Output the [x, y] coordinate of the center of the cell containing the given text.  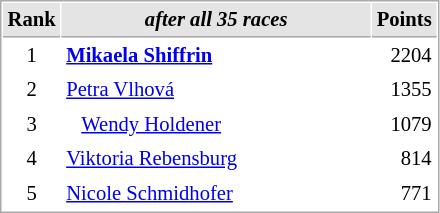
1 [32, 56]
1355 [404, 90]
Rank [32, 20]
2 [32, 90]
Nicole Schmidhofer [216, 194]
Wendy Holdener [216, 124]
4 [32, 158]
Petra Vlhová [216, 90]
5 [32, 194]
2204 [404, 56]
after all 35 races [216, 20]
3 [32, 124]
Viktoria Rebensburg [216, 158]
814 [404, 158]
Points [404, 20]
Mikaela Shiffrin [216, 56]
1079 [404, 124]
771 [404, 194]
